Identify which cell holds the provided text, then report its (X, Y) central coordinate. 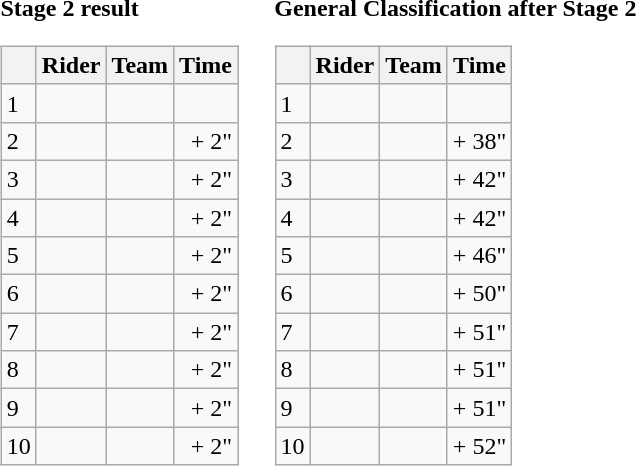
+ 50" (479, 294)
+ 52" (479, 446)
+ 46" (479, 256)
+ 38" (479, 141)
